Provide the (x, y) coordinate of the cell's center where the given text is located.  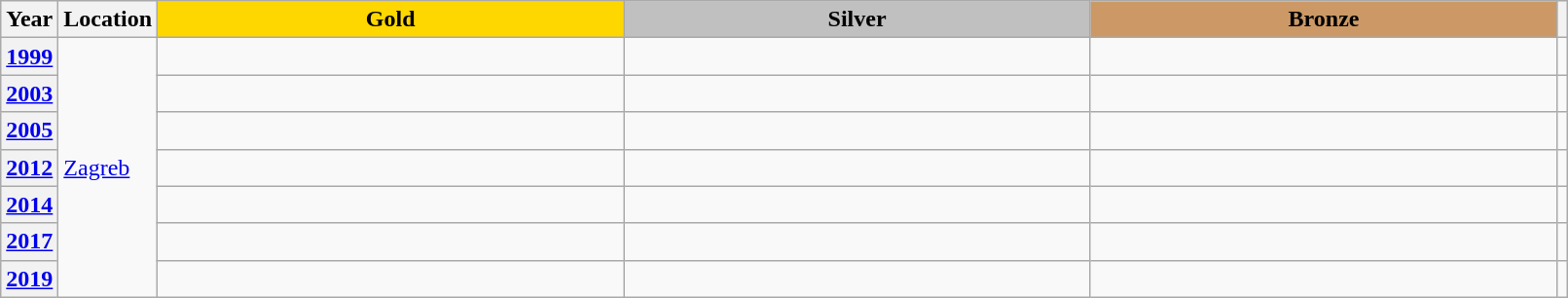
2019 (29, 279)
Year (29, 19)
Zagreb (108, 168)
2003 (29, 93)
Location (108, 19)
2014 (29, 205)
1999 (29, 56)
Gold (391, 19)
Silver (857, 19)
2017 (29, 242)
2012 (29, 168)
2005 (29, 130)
Bronze (1324, 19)
